Scan for the cell matching the given text and deliver its [X, Y] coordinate at center. 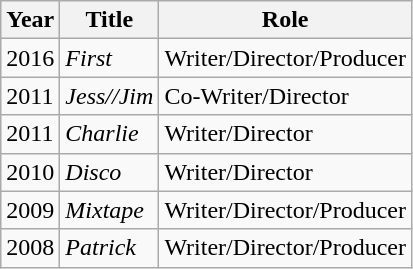
Patrick [110, 248]
Charlie [110, 134]
2010 [30, 172]
Mixtape [110, 210]
2016 [30, 58]
Co-Writer/Director [286, 96]
Role [286, 20]
2008 [30, 248]
First [110, 58]
2009 [30, 210]
Jess//Jim [110, 96]
Disco [110, 172]
Year [30, 20]
Title [110, 20]
